Extract the [x, y] coordinate from the center of the cell holding the provided text.  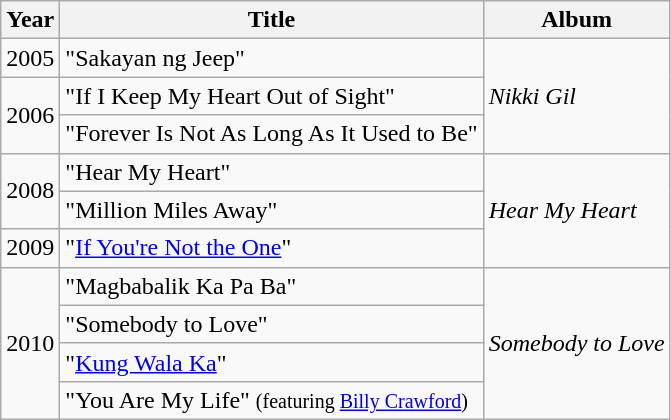
"Million Miles Away" [272, 210]
2006 [30, 115]
"If You're Not the One" [272, 248]
2008 [30, 191]
"If I Keep My Heart Out of Sight" [272, 96]
2010 [30, 343]
"Forever Is Not As Long As It Used to Be" [272, 134]
Year [30, 20]
2005 [30, 58]
"Somebody to Love" [272, 324]
"Sakayan ng Jeep" [272, 58]
"You Are My Life" (featuring Billy Crawford) [272, 400]
"Magbabalik Ka Pa Ba" [272, 286]
Album [576, 20]
2009 [30, 248]
Title [272, 20]
Hear My Heart [576, 210]
Somebody to Love [576, 343]
"Kung Wala Ka" [272, 362]
Nikki Gil [576, 96]
"Hear My Heart" [272, 172]
